Detect which cell encompasses the target text, then output its [x, y] center coordinate. 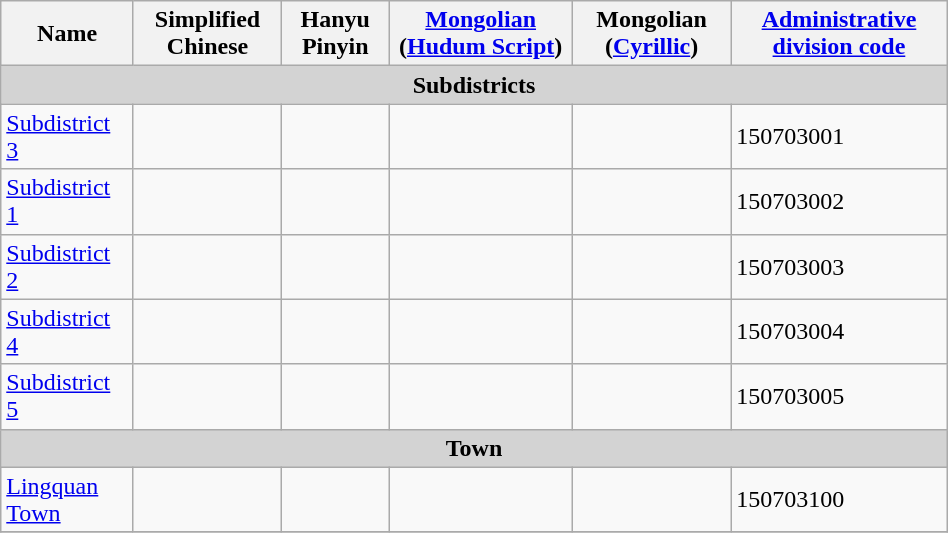
Hanyu Pinyin [336, 34]
Subdistrict 1 [68, 202]
Lingquan Town [68, 500]
Subdistrict 2 [68, 266]
150703004 [840, 332]
Name [68, 34]
Subdistrict 3 [68, 136]
Mongolian (Cyrillic) [652, 34]
150703005 [840, 396]
Simplified Chinese [207, 34]
150703100 [840, 500]
Subdistrict 4 [68, 332]
150703002 [840, 202]
Subdistrict 5 [68, 396]
Town [474, 448]
Mongolian (Hudum Script) [481, 34]
150703003 [840, 266]
Subdistricts [474, 85]
Administrative division code [840, 34]
150703001 [840, 136]
